From the cell containing the given text, extract its center point as [x, y] coordinate. 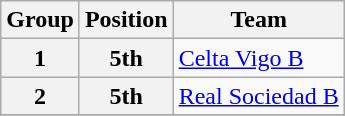
Celta Vigo B [258, 58]
Group [40, 20]
Real Sociedad B [258, 96]
2 [40, 96]
Team [258, 20]
Position [126, 20]
1 [40, 58]
